For the text-containing cell, return its midpoint in (X, Y) coordinate format. 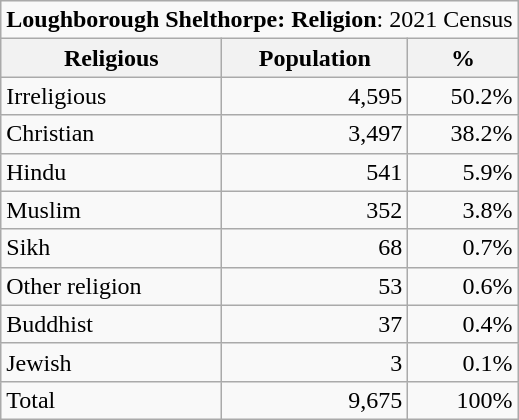
0.4% (463, 324)
3.8% (463, 210)
Irreligious (112, 96)
38.2% (463, 134)
Hindu (112, 172)
Christian (112, 134)
Buddhist (112, 324)
Other religion (112, 286)
37 (315, 324)
Loughborough Shelthorpe: Religion: 2021 Census (260, 20)
Sikh (112, 248)
5.9% (463, 172)
50.2% (463, 96)
4,595 (315, 96)
352 (315, 210)
0.6% (463, 286)
Religious (112, 58)
9,675 (315, 400)
Total (112, 400)
% (463, 58)
68 (315, 248)
0.1% (463, 362)
100% (463, 400)
541 (315, 172)
Jewish (112, 362)
3,497 (315, 134)
3 (315, 362)
Muslim (112, 210)
53 (315, 286)
Population (315, 58)
0.7% (463, 248)
